Return the [x, y] coordinate for the center point of the cell that contains the specified text.  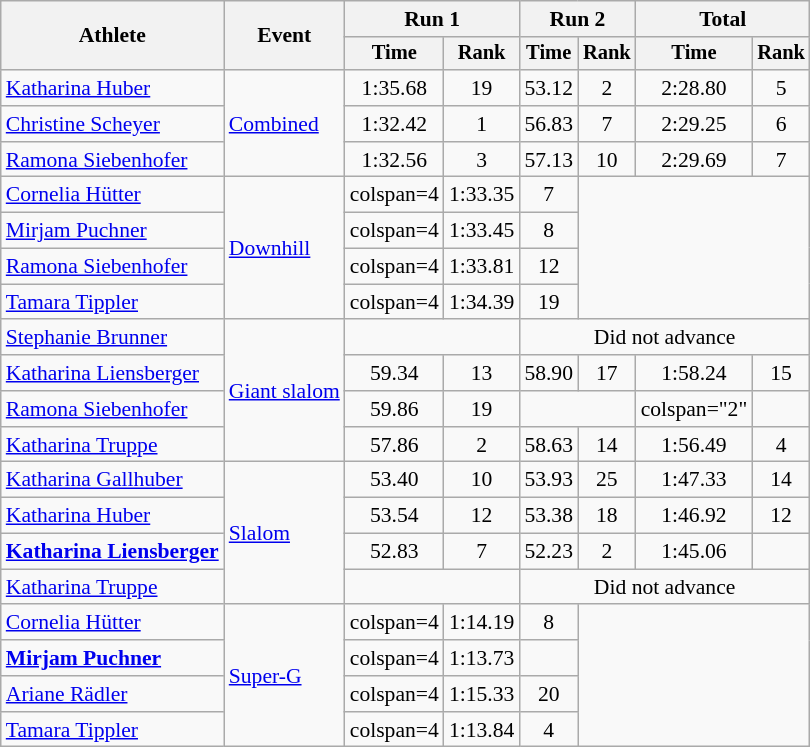
Combined [284, 124]
53.54 [394, 516]
13 [482, 373]
1:14.19 [482, 623]
1:45.06 [694, 552]
15 [781, 373]
Downhill [284, 248]
Katharina Gallhuber [112, 480]
2:29.69 [694, 160]
Super-G [284, 676]
1:32.42 [394, 124]
3 [482, 160]
1:56.49 [694, 445]
25 [607, 480]
Tamara Tippler [112, 302]
58.63 [548, 445]
58.90 [548, 373]
1:32.56 [394, 160]
18 [607, 516]
1:35.68 [394, 88]
Event [284, 36]
Athlete [112, 36]
4 [781, 445]
1 [482, 124]
57.86 [394, 445]
53.38 [548, 516]
57.13 [548, 160]
53.93 [548, 480]
53.40 [394, 480]
1:33.45 [482, 231]
1:33.35 [482, 195]
53.12 [548, 88]
59.86 [394, 409]
Total [723, 19]
1:46.92 [694, 516]
59.34 [394, 373]
Giant slalom [284, 391]
1:47.33 [694, 480]
Run 2 [577, 19]
2:28.80 [694, 88]
6 [781, 124]
1:15.33 [482, 694]
Christine Scheyer [112, 124]
Stephanie Brunner [112, 338]
1:13.73 [482, 658]
Run 1 [432, 19]
5 [781, 88]
1:34.39 [482, 302]
2:29.25 [694, 124]
52.23 [548, 552]
17 [607, 373]
1:33.81 [482, 267]
Ariane Rädler [112, 694]
56.83 [548, 124]
colspan="2" [694, 409]
1:58.24 [694, 373]
20 [548, 694]
52.83 [394, 552]
Slalom [284, 533]
